Detect which cell encompasses the target text, then output its (X, Y) center coordinate. 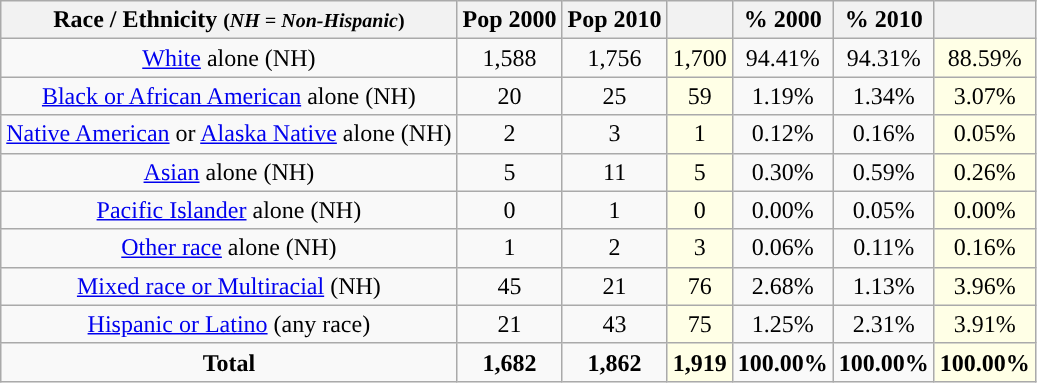
% 2000 (782, 20)
11 (614, 172)
1,919 (700, 362)
Hispanic or Latino (any race) (229, 324)
0.06% (782, 248)
0.11% (884, 248)
1,862 (614, 362)
Pacific Islander alone (NH) (229, 210)
94.31% (884, 58)
1.13% (884, 286)
1.19% (782, 96)
76 (700, 286)
45 (510, 286)
3.91% (984, 324)
Race / Ethnicity (NH = Non-Hispanic) (229, 20)
1,682 (510, 362)
43 (614, 324)
Other race alone (NH) (229, 248)
3.07% (984, 96)
59 (700, 96)
Pop 2010 (614, 20)
1.25% (782, 324)
2.31% (884, 324)
Mixed race or Multiracial (NH) (229, 286)
Pop 2000 (510, 20)
88.59% (984, 58)
Black or African American alone (NH) (229, 96)
0.30% (782, 172)
3.96% (984, 286)
1,756 (614, 58)
Asian alone (NH) (229, 172)
Total (229, 362)
1,700 (700, 58)
25 (614, 96)
% 2010 (884, 20)
Native American or Alaska Native alone (NH) (229, 134)
White alone (NH) (229, 58)
2.68% (782, 286)
20 (510, 96)
0.26% (984, 172)
0.12% (782, 134)
94.41% (782, 58)
0.59% (884, 172)
75 (700, 324)
1,588 (510, 58)
1.34% (884, 96)
